For the text-containing cell, return its midpoint in [x, y] coordinate format. 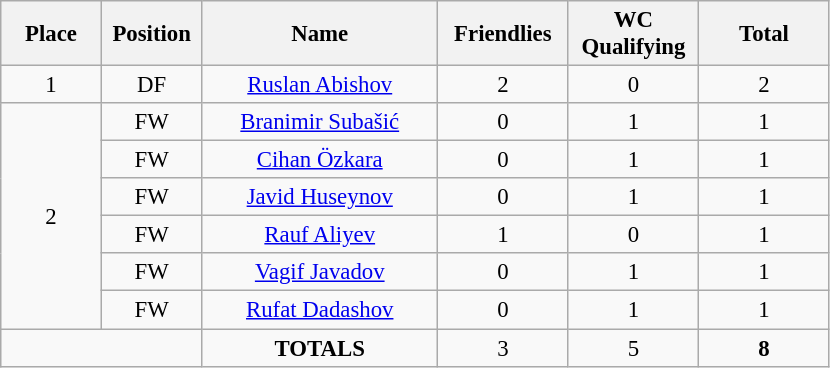
Vagif Javadov [320, 273]
Ruslan Abishov [320, 85]
Position [152, 34]
Rauf Aliyev [320, 235]
TOTALS [320, 348]
Total [764, 34]
Branimir Subašić [320, 122]
Name [320, 34]
Javid Huseynov [320, 197]
Cihan Özkara [320, 160]
Place [52, 34]
WC Qualifying [634, 34]
Rufat Dadashov [320, 310]
Friendlies [504, 34]
DF [152, 85]
5 [634, 348]
8 [764, 348]
3 [504, 348]
